Return (x, y) of the center of cell containing provided text 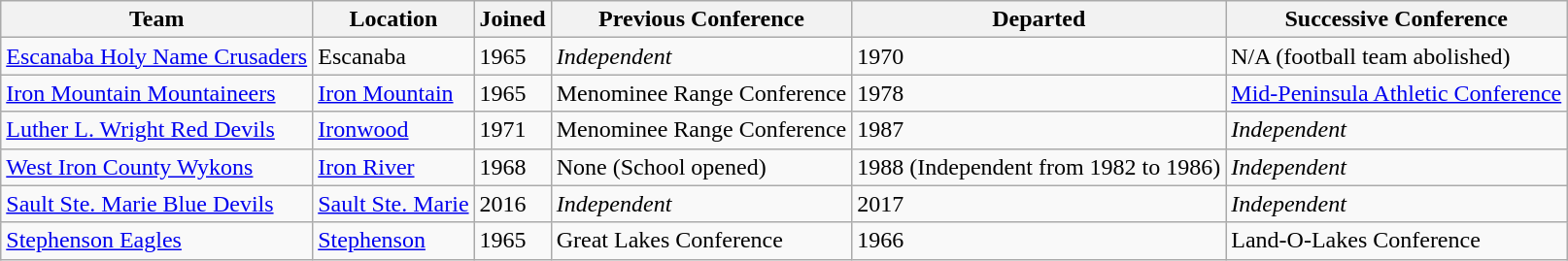
Location (393, 19)
1968 (513, 167)
Land-O-Lakes Conference (1397, 241)
Sault Ste. Marie (393, 204)
1970 (1040, 56)
None (School opened) (701, 167)
Escanaba Holy Name Crusaders (157, 56)
1978 (1040, 93)
Escanaba (393, 56)
Luther L. Wright Red Devils (157, 130)
Team (157, 19)
N/A (football team abolished) (1397, 56)
Departed (1040, 19)
2017 (1040, 204)
Previous Conference (701, 19)
West Iron County Wykons (157, 167)
Mid-Peninsula Athletic Conference (1397, 93)
1987 (1040, 130)
1988 (Independent from 1982 to 1986) (1040, 167)
Iron River (393, 167)
1971 (513, 130)
1966 (1040, 241)
Great Lakes Conference (701, 241)
Stephenson Eagles (157, 241)
Iron Mountain (393, 93)
Joined (513, 19)
Sault Ste. Marie Blue Devils (157, 204)
Ironwood (393, 130)
Iron Mountain Mountaineers (157, 93)
Successive Conference (1397, 19)
Stephenson (393, 241)
2016 (513, 204)
